From the cell containing the given text, extract its center point as [x, y] coordinate. 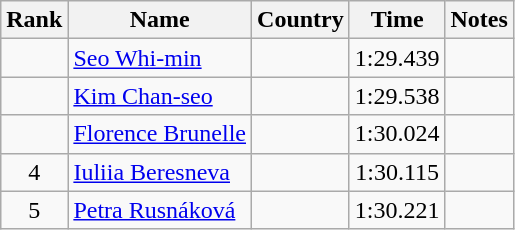
Iuliia Beresneva [160, 172]
Time [397, 20]
1:30.024 [397, 134]
Kim Chan-seo [160, 96]
Seo Whi-min [160, 58]
Country [301, 20]
4 [34, 172]
Florence Brunelle [160, 134]
Petra Rusnáková [160, 210]
Notes [479, 20]
1:29.439 [397, 58]
Name [160, 20]
5 [34, 210]
1:30.221 [397, 210]
1:29.538 [397, 96]
1:30.115 [397, 172]
Rank [34, 20]
